Locate the cell with the specified text and output its (X, Y) center coordinate. 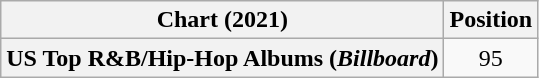
US Top R&B/Hip-Hop Albums (Billboard) (222, 58)
Chart (2021) (222, 20)
95 (491, 58)
Position (491, 20)
